Find where the given text appears and provide that cell's center as (x, y) coordinate. 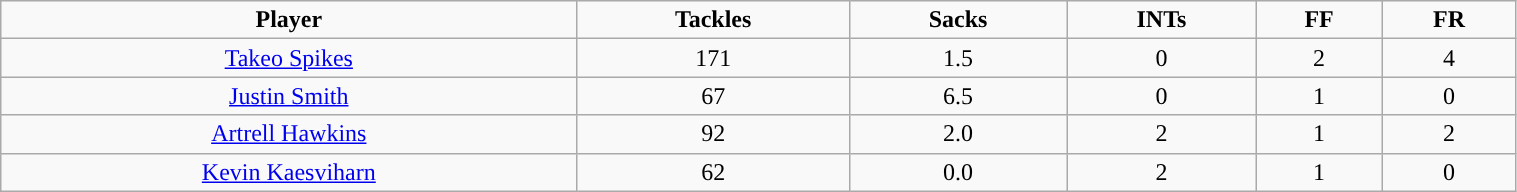
Kevin Kaesviharn (289, 172)
Sacks (958, 20)
0.0 (958, 172)
171 (714, 58)
Tackles (714, 20)
2.0 (958, 134)
1.5 (958, 58)
62 (714, 172)
Justin Smith (289, 96)
92 (714, 134)
Player (289, 20)
FR (1449, 20)
INTs (1162, 20)
6.5 (958, 96)
67 (714, 96)
4 (1449, 58)
FF (1319, 20)
Artrell Hawkins (289, 134)
Takeo Spikes (289, 58)
